Extract the [X, Y] coordinate from the center of the cell holding the provided text.  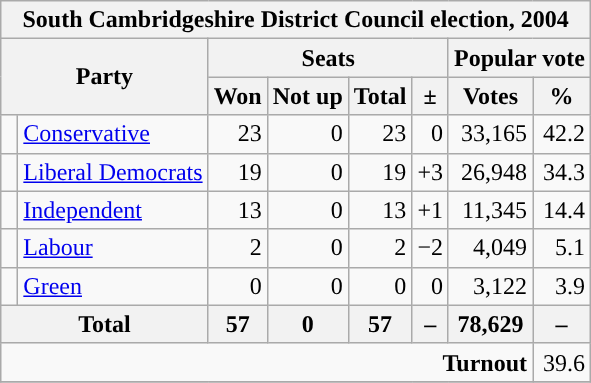
Not up [308, 96]
Green [113, 286]
Votes [490, 96]
Independent [113, 210]
42.2 [562, 134]
Conservative [113, 134]
± [430, 96]
11,345 [490, 210]
14.4 [562, 210]
% [562, 96]
Popular vote [519, 58]
−2 [430, 248]
5.1 [562, 248]
Party [104, 77]
Turnout [267, 362]
Won [238, 96]
3.9 [562, 286]
78,629 [490, 324]
39.6 [562, 362]
+1 [430, 210]
South Cambridgeshire District Council election, 2004 [296, 20]
Labour [113, 248]
34.3 [562, 172]
33,165 [490, 134]
3,122 [490, 286]
Seats [328, 58]
26,948 [490, 172]
Liberal Democrats [113, 172]
+3 [430, 172]
4,049 [490, 248]
